Return [X, Y] of the center of cell containing provided text 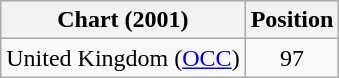
Position [292, 20]
Chart (2001) [123, 20]
97 [292, 58]
United Kingdom (OCC) [123, 58]
